Scan for the cell matching the given text and deliver its (x, y) coordinate at center. 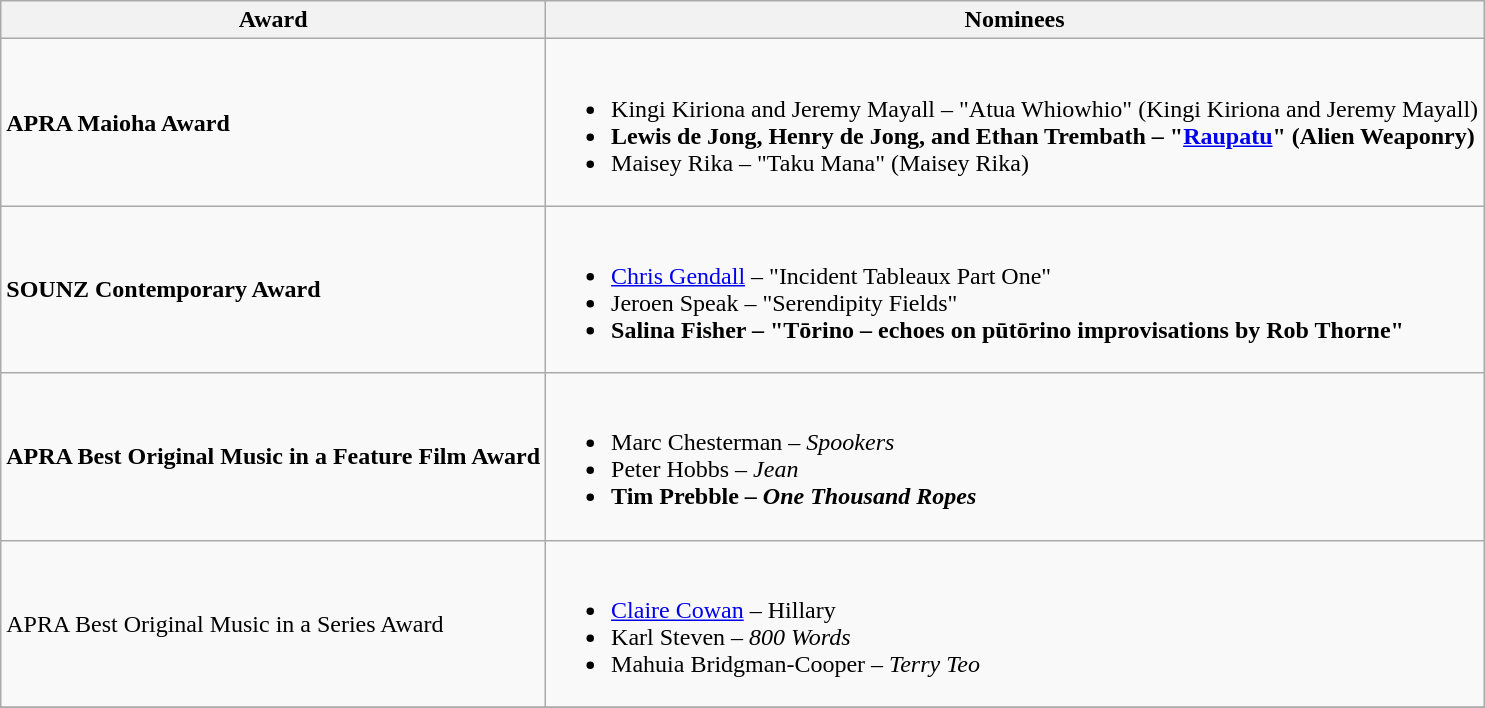
Nominees (1015, 20)
APRA Best Original Music in a Series Award (274, 624)
APRA Best Original Music in a Feature Film Award (274, 456)
SOUNZ Contemporary Award (274, 290)
Claire Cowan – HillaryKarl Steven – 800 WordsMahuia Bridgman-Cooper – Terry Teo (1015, 624)
APRA Maioha Award (274, 122)
Award (274, 20)
Marc Chesterman – SpookersPeter Hobbs – JeanTim Prebble – One Thousand Ropes (1015, 456)
